Output the (x, y) coordinate of the center of the cell containing the given text.  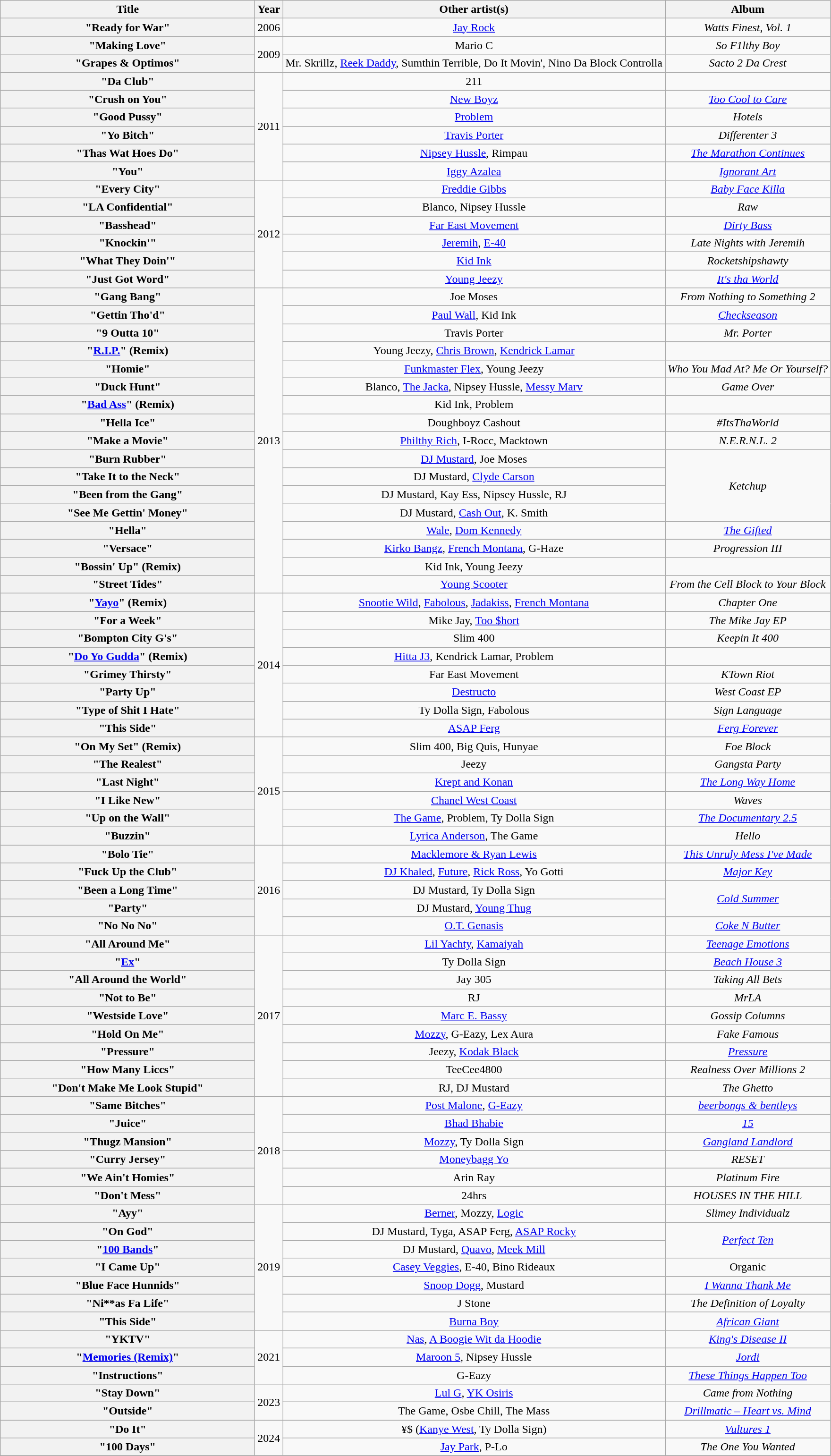
Dirty Bass (748, 225)
Nipsey Hussle, Rimpau (474, 153)
DJ Mustard, Joe Moses (474, 458)
The One You Wanted (748, 1447)
"Gettin Tho'd" (127, 315)
"Ni**as Fa Life" (127, 1303)
Jeezy, Kodak Black (474, 1051)
2011 (269, 126)
Nas, A Boogie Wit da Hoodie (474, 1339)
"Outside" (127, 1411)
"Buzzin" (127, 836)
2016 (269, 890)
"Type of Shit I Hate" (127, 710)
Jeezy (474, 764)
Doughboyz Cashout (474, 423)
"See Me Gettin' Money" (127, 512)
Ignorant Art (748, 171)
DJ Khaled, Future, Rick Ross, Yo Gotti (474, 872)
Blanco, Nipsey Hussle (474, 207)
Young Jeezy, Chris Brown, Kendrick Lamar (474, 351)
"Bad Ass" (Remix) (127, 405)
"We Ain't Homies" (127, 1177)
2019 (269, 1267)
Snootie Wild, Fabolous, Jadakiss, French Montana (474, 602)
Iggy Azalea (474, 171)
Mario C (474, 45)
DJ Mustard, Tyga, ASAP Ferg, ASAP Rocky (474, 1231)
Organic (748, 1267)
Funkmaster Flex, Young Jeezy (474, 369)
DJ Mustard, Quavo, Meek Mill (474, 1249)
"Grimey Thirsty" (127, 674)
Kirko Bangz, French Montana, G-Haze (474, 549)
RESET (748, 1160)
Year (269, 9)
"Hella" (127, 531)
Other artist(s) (474, 9)
2017 (269, 1016)
Progression III (748, 549)
Casey Veggies, E-40, Bino Rideaux (474, 1267)
"Instructions" (127, 1375)
"Grapes & Optimos" (127, 63)
"Yo Bitch" (127, 135)
Wale, Dom Kennedy (474, 531)
"Every City" (127, 189)
"Up on the Wall" (127, 818)
"Last Night" (127, 782)
Chapter One (748, 602)
Destructo (474, 692)
"Hold On Me" (127, 1033)
This Unruly Mess I've Made (748, 854)
DJ Mustard, Cash Out, K. Smith (474, 512)
The Ghetto (748, 1087)
RJ, DJ Mustard (474, 1087)
J Stone (474, 1303)
New Boyz (474, 99)
"Duck Hunt" (127, 387)
DJ Mustard, Kay Ess, Nipsey Hussle, RJ (474, 494)
"Bolo Tie" (127, 854)
Jeremih, E-40 (474, 243)
"Bossin' Up" (Remix) (127, 567)
"Street Tides" (127, 584)
Keepin It 400 (748, 638)
2006 (269, 27)
Problem (474, 117)
"How Many Liccs" (127, 1069)
HOUSES IN THE HILL (748, 1195)
"Just Got Word" (127, 279)
2018 (269, 1151)
Kid Ink, Young Jeezy (474, 567)
Ketchup (748, 485)
Lil Yachty, Kamaiyah (474, 944)
Coke N Butter (748, 926)
These Things Happen Too (748, 1375)
"Yayo" (Remix) (127, 602)
Baby Face Killa (748, 189)
From Nothing to Something 2 (748, 297)
KTown Riot (748, 674)
Kid Ink, Problem (474, 405)
"100 Days" (127, 1447)
"Blue Face Hunnids" (127, 1285)
Waves (748, 800)
"Do It" (127, 1429)
"Making Love" (127, 45)
Drillmatic – Heart vs. Mind (748, 1411)
"Pressure" (127, 1051)
"Ex" (127, 962)
Freddie Gibbs (474, 189)
Album (748, 9)
2023 (269, 1402)
African Giant (748, 1321)
"On My Set" (Remix) (127, 746)
"Been from the Gang" (127, 494)
King's Disease II (748, 1339)
Rocketshipshawty (748, 261)
2021 (269, 1357)
MrLA (748, 998)
Hotels (748, 117)
Fake Famous (748, 1033)
"Thas Wat Hoes Do" (127, 153)
"Party" (127, 908)
Burna Boy (474, 1321)
So F1lthy Boy (748, 45)
Title (127, 9)
Major Key (748, 872)
"I Like New" (127, 800)
"The Realest" (127, 764)
"Memories (Remix)" (127, 1357)
Sacto 2 Da Crest (748, 63)
"Curry Jersey" (127, 1160)
Came from Nothing (748, 1393)
Post Malone, G-Eazy (474, 1106)
Slimey Individualz (748, 1213)
Macklemore & Ryan Lewis (474, 854)
Watts Finest, Vol. 1 (748, 27)
"Not to Be" (127, 998)
"Good Pussy" (127, 117)
"You" (127, 171)
Joe Moses (474, 297)
"Don't Make Me Look Stupid" (127, 1087)
"Ready for War" (127, 27)
Realness Over Millions 2 (748, 1069)
Perfect Ten (748, 1240)
Ty Dolla Sign (474, 962)
"Make a Movie" (127, 440)
"Knockin'" (127, 243)
Jay 305 (474, 980)
"Da Club" (127, 81)
Mozzy, G-Eazy, Lex Aura (474, 1033)
"All Around Me" (127, 944)
Moneybagg Yo (474, 1160)
"R.I.P." (Remix) (127, 351)
"I Came Up" (127, 1267)
RJ (474, 998)
"100 Bands" (127, 1249)
#ItsThaWorld (748, 423)
TeeCee4800 (474, 1069)
DJ Mustard, Ty Dolla Sign (474, 890)
Beach House 3 (748, 962)
211 (474, 81)
Mr. Skrillz, Reek Daddy, Sumthin Terrible, Do It Movin', Nino Da Block Controlla (474, 63)
Young Scooter (474, 584)
The Game, Osbe Chill, The Mass (474, 1411)
Young Jeezy (474, 279)
"Versace" (127, 549)
Foe Block (748, 746)
"Basshead" (127, 225)
Gangland Landlord (748, 1142)
"Fuck Up the Club" (127, 872)
"Gang Bang" (127, 297)
"9 Outta 10" (127, 333)
The Game, Problem, Ty Dolla Sign (474, 818)
"Juice" (127, 1124)
Gossip Columns (748, 1016)
Taking All Bets (748, 980)
Mozzy, Ty Dolla Sign (474, 1142)
Hitta J3, Kendrick Lamar, Problem (474, 656)
The Definition of Loyalty (748, 1303)
"Same Bitches" (127, 1106)
DJ Mustard, Young Thug (474, 908)
West Coast EP (748, 692)
2009 (269, 54)
Vultures 1 (748, 1429)
Lul G, YK Osiris (474, 1393)
Mike Jay, Too $hort (474, 620)
Platinum Fire (748, 1177)
"Crush on You" (127, 99)
"Stay Down" (127, 1393)
"YKTV" (127, 1339)
Philthy Rich, I-Rocc, Macktown (474, 440)
2024 (269, 1438)
"Do Yo Gudda" (Remix) (127, 656)
2015 (269, 791)
Game Over (748, 387)
"Been a Long Time" (127, 890)
The Documentary 2.5 (748, 818)
24hrs (474, 1195)
Snoop Dogg, Mustard (474, 1285)
Kid Ink (474, 261)
Ferg Forever (748, 728)
"LA Confidential" (127, 207)
Marc E. Bassy (474, 1016)
The Long Way Home (748, 782)
"Take It to the Neck" (127, 476)
"Burn Rubber" (127, 458)
"What They Doin'" (127, 261)
Blanco, The Jacka, Nipsey Hussle, Messy Marv (474, 387)
The Mike Jay EP (748, 620)
Too Cool to Care (748, 99)
I Wanna Thank Me (748, 1285)
Raw (748, 207)
"For a Week" (127, 620)
O.T. Genasis (474, 926)
DJ Mustard, Clyde Carson (474, 476)
"Thugz Mansion" (127, 1142)
Teenage Emotions (748, 944)
Pressure (748, 1051)
Gangsta Party (748, 764)
Jordi (748, 1357)
"Homie" (127, 369)
Paul Wall, Kid Ink (474, 315)
The Gifted (748, 531)
Differenter 3 (748, 135)
15 (748, 1124)
ASAP Ferg (474, 728)
Arin Ray (474, 1177)
Who You Mad At? Me Or Yourself? (748, 369)
The Marathon Continues (748, 153)
"Don't Mess" (127, 1195)
Maroon 5, Nipsey Hussle (474, 1357)
Berner, Mozzy, Logic (474, 1213)
Checkseason (748, 315)
2014 (269, 665)
Late Nights with Jeremih (748, 243)
Jay Park, P-Lo (474, 1447)
"Westside Love" (127, 1016)
¥$ (Kanye West, Ty Dolla Sign) (474, 1429)
"No No No" (127, 926)
Hello (748, 836)
Krept and Konan (474, 782)
G-Eazy (474, 1375)
Chanel West Coast (474, 800)
Slim 400, Big Quis, Hunyae (474, 746)
N.E.R.N.L. 2 (748, 440)
"Bompton City G's" (127, 638)
Ty Dolla Sign, Fabolous (474, 710)
"On God" (127, 1231)
beerbongs & bentleys (748, 1106)
Sign Language (748, 710)
2013 (269, 441)
Cold Summer (748, 899)
Jay Rock (474, 27)
Slim 400 (474, 638)
"Party Up" (127, 692)
"All Around the World" (127, 980)
It's tha World (748, 279)
Bhad Bhabie (474, 1124)
2012 (269, 234)
Mr. Porter (748, 333)
Lyrica Anderson, The Game (474, 836)
"Hella Ice" (127, 423)
From the Cell Block to Your Block (748, 584)
"Ayy" (127, 1213)
